From the cell containing the given text, extract its center point as (x, y) coordinate. 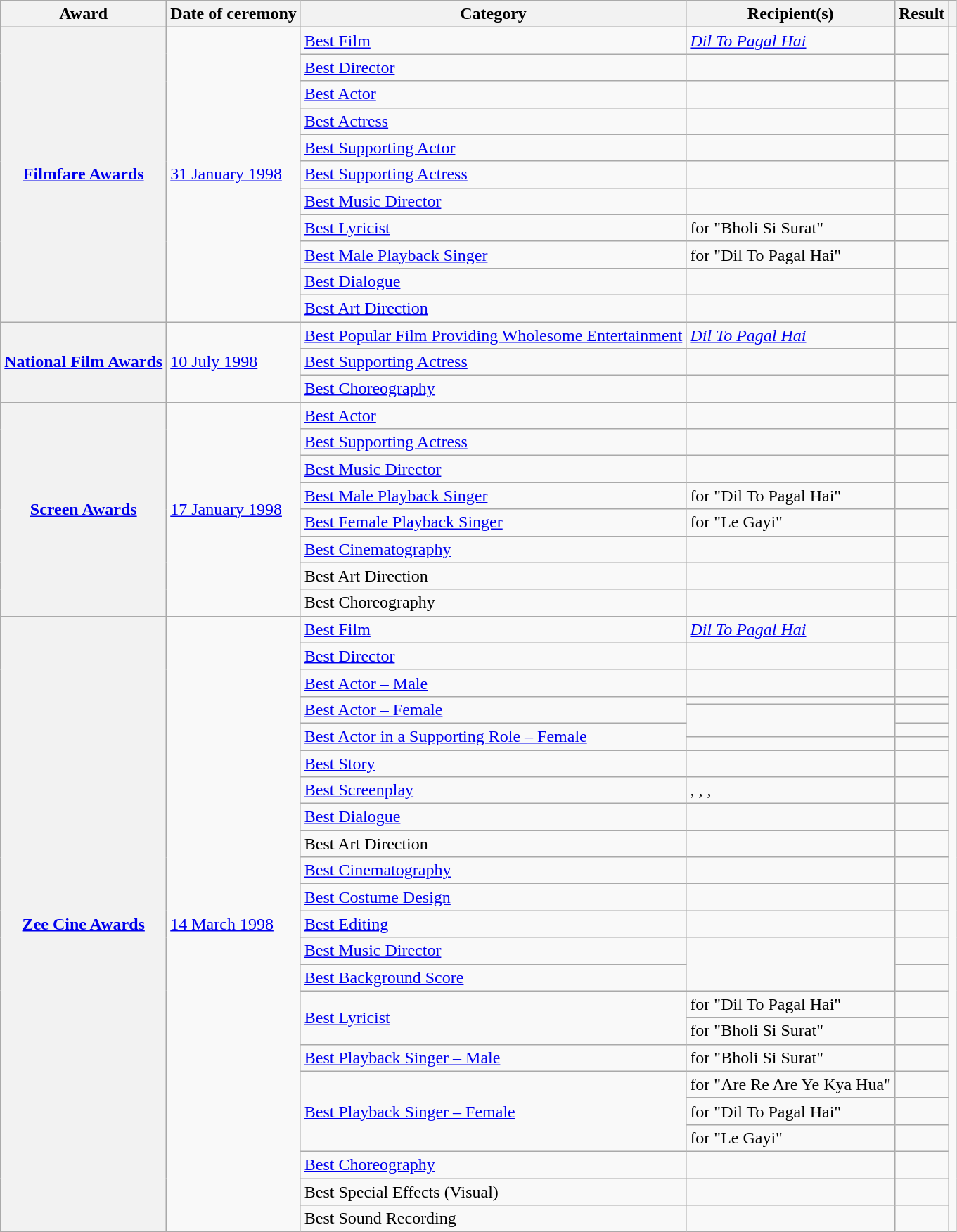
Award (84, 14)
Best Special Effects (Visual) (494, 1192)
Zee Cine Awards (84, 924)
Best Editing (494, 924)
, , , (790, 790)
Recipient(s) (790, 14)
National Film Awards (84, 362)
Best Playback Singer – Male (494, 1058)
for "Are Re Are Ye Kya Hua" (790, 1084)
Screen Awards (84, 509)
Best Costume Design (494, 897)
Best Female Playback Singer (494, 522)
Best Actor – Male (494, 683)
Best Actor – Female (494, 710)
Best Sound Recording (494, 1219)
Best Actor in a Supporting Role – Female (494, 736)
Category (494, 14)
Best Playback Singer – Female (494, 1111)
Filmfare Awards (84, 174)
Best Story (494, 763)
14 March 1998 (233, 924)
Result (921, 14)
Date of ceremony (233, 14)
10 July 1998 (233, 362)
17 January 1998 (233, 509)
Best Background Score (494, 977)
31 January 1998 (233, 174)
Best Supporting Actor (494, 148)
Best Actress (494, 121)
Best Popular Film Providing Wholesome Entertainment (494, 335)
Best Screenplay (494, 790)
